Locate the cell with the specified text and output its [X, Y] center coordinate. 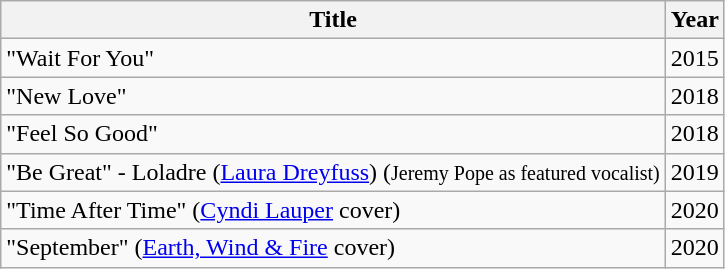
Title [334, 20]
"Be Great" - Loladre (Laura Dreyfuss) (Jeremy Pope as featured vocalist) [334, 172]
"Feel So Good" [334, 134]
2015 [694, 58]
2019 [694, 172]
"September" (Earth, Wind & Fire cover) [334, 248]
"Time After Time" (Cyndi Lauper cover) [334, 210]
"Wait For You" [334, 58]
"New Love" [334, 96]
Year [694, 20]
